From the cell containing the given text, extract its center point as [X, Y] coordinate. 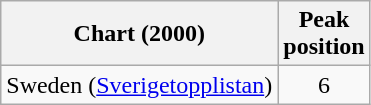
Sweden (Sverigetopplistan) [140, 85]
6 [324, 85]
Peakposition [324, 34]
Chart (2000) [140, 34]
